From the cell containing the given text, extract its center point as [x, y] coordinate. 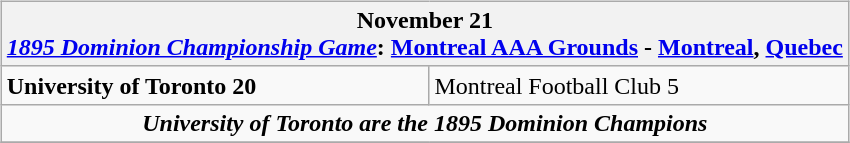
University of Toronto are the 1895 Dominion Champions [424, 123]
November 211895 Dominion Championship Game: Montreal AAA Grounds - Montreal, Quebec [424, 34]
University of Toronto 20 [215, 85]
Montreal Football Club 5 [639, 85]
